Identify which cell holds the provided text, then report its [X, Y] central coordinate. 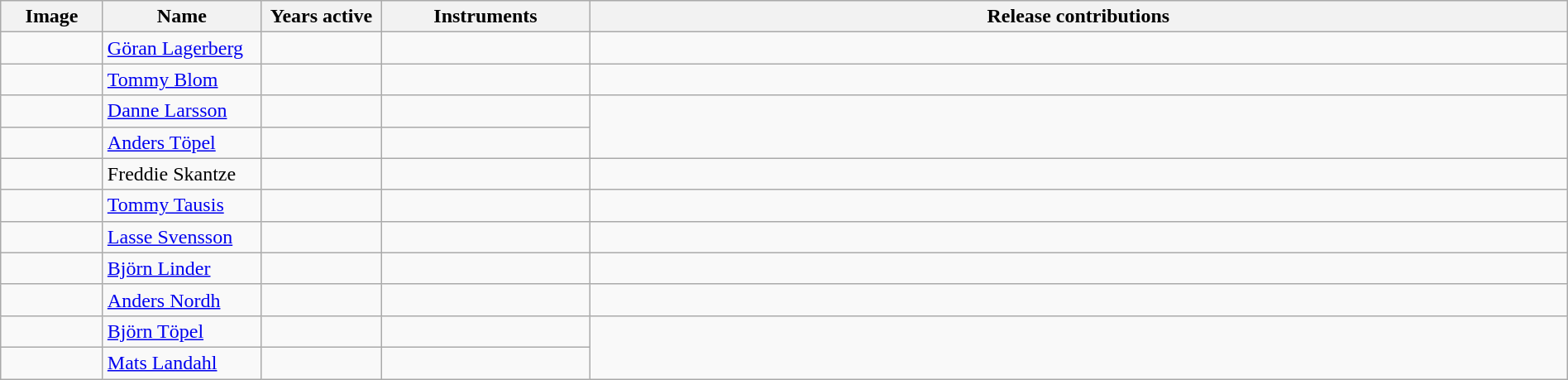
Tommy Tausis [182, 205]
Instruments [485, 17]
Danne Larsson [182, 111]
Mats Landahl [182, 363]
Lasse Svensson [182, 237]
Name [182, 17]
Years active [321, 17]
Release contributions [1078, 17]
Anders Nordh [182, 300]
Tommy Blom [182, 79]
Björn Töpel [182, 331]
Björn Linder [182, 268]
Anders Töpel [182, 142]
Image [52, 17]
Göran Lagerberg [182, 48]
Freddie Skantze [182, 174]
